Return the (x, y) coordinate for the center point of the cell that contains the specified text.  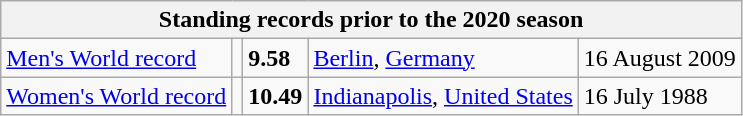
Indianapolis, United States (443, 96)
Men's World record (116, 58)
Standing records prior to the 2020 season (372, 20)
Women's World record (116, 96)
16 August 2009 (660, 58)
9.58 (276, 58)
16 July 1988 (660, 96)
Berlin, Germany (443, 58)
10.49 (276, 96)
